Extract the [x, y] coordinate from the center of the cell holding the provided text.  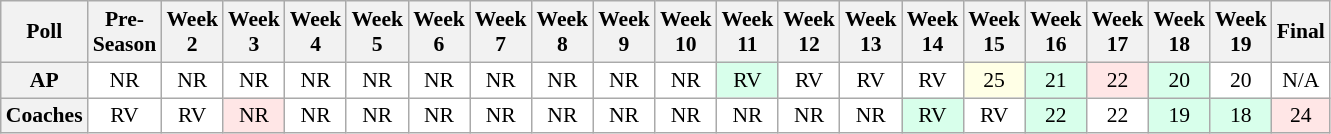
Week2 [192, 32]
Week16 [1056, 32]
Week8 [562, 32]
Week12 [809, 32]
Poll [44, 32]
18 [1241, 116]
Week14 [933, 32]
25 [994, 80]
Week15 [994, 32]
Week4 [316, 32]
Week13 [871, 32]
Week6 [439, 32]
24 [1301, 116]
Week9 [624, 32]
Week5 [377, 32]
Week11 [748, 32]
Week18 [1179, 32]
Week3 [254, 32]
Week10 [686, 32]
21 [1056, 80]
Week19 [1241, 32]
Coaches [44, 116]
19 [1179, 116]
Week7 [501, 32]
Week17 [1118, 32]
N/A [1301, 80]
Final [1301, 32]
AP [44, 80]
Pre-Season [125, 32]
